Scan for the cell matching the given text and deliver its [x, y] coordinate at center. 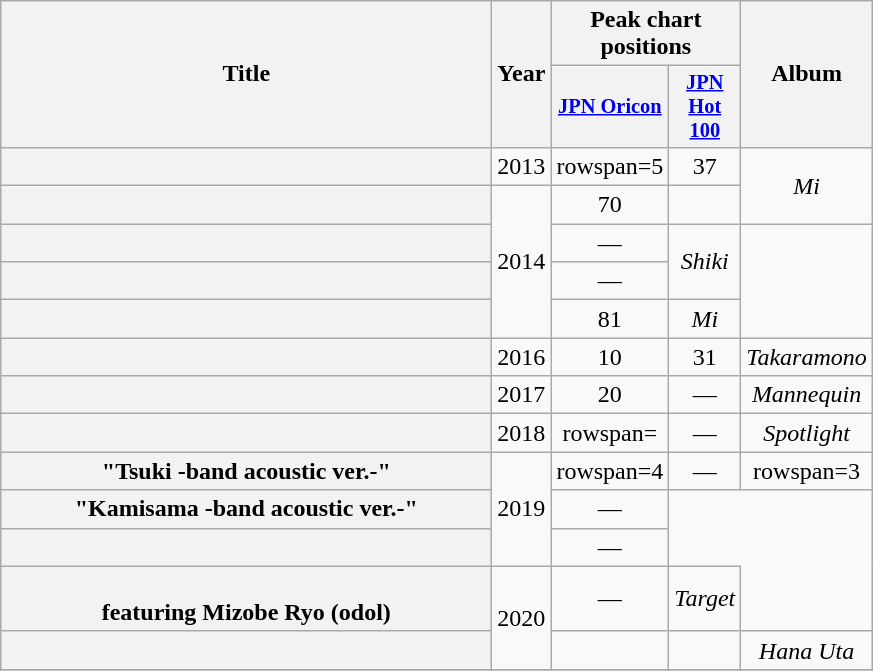
Mannequin [807, 395]
JPN Oricon [610, 107]
Hana Uta [807, 650]
Takaramono [807, 357]
20 [610, 395]
37 [705, 166]
Album [807, 74]
10 [610, 357]
31 [705, 357]
2016 [522, 357]
JPN Hot 100 [705, 107]
rowspan=4 [610, 471]
Title [246, 74]
Peak chart positions [646, 34]
2019 [522, 509]
featuring Mizobe Ryo (odol) [246, 598]
"Kamisama -band acoustic ver.-" [246, 509]
2020 [522, 618]
Target [705, 598]
Year [522, 74]
Spotlight [807, 433]
rowspan=5 [610, 166]
Shiki [705, 262]
2017 [522, 395]
"Tsuki -band acoustic ver.-" [246, 471]
2018 [522, 433]
2014 [522, 262]
2013 [522, 166]
rowspan= [610, 433]
rowspan=3 [807, 471]
81 [610, 319]
70 [610, 205]
